Locate the cell with the specified text and output its (x, y) center coordinate. 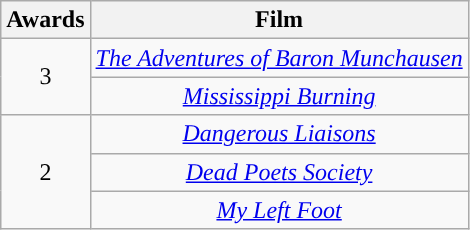
My Left Foot (279, 210)
Film (279, 20)
Dead Poets Society (279, 172)
Awards (46, 20)
Mississippi Burning (279, 96)
3 (46, 77)
2 (46, 172)
The Adventures of Baron Munchausen (279, 58)
Dangerous Liaisons (279, 134)
